Scan for the cell matching the given text and deliver its (X, Y) coordinate at center. 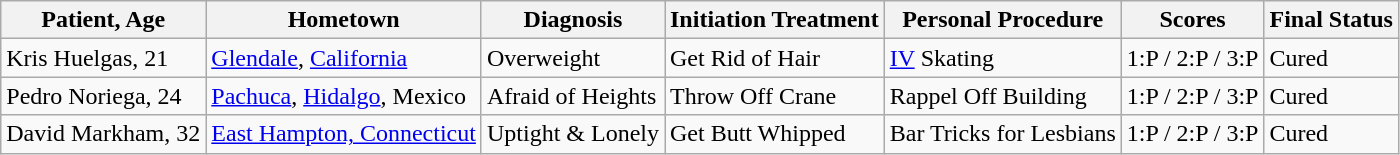
Patient, Age (104, 20)
Personal Procedure (1002, 20)
IV Skating (1002, 58)
Pachuca, Hidalgo, Mexico (344, 96)
Bar Tricks for Lesbians (1002, 134)
Throw Off Crane (774, 96)
Final Status (1331, 20)
Glendale, California (344, 58)
Diagnosis (572, 20)
Afraid of Heights (572, 96)
Get Butt Whipped (774, 134)
Overweight (572, 58)
Get Rid of Hair (774, 58)
Pedro Noriega, 24 (104, 96)
Rappel Off Building (1002, 96)
Uptight & Lonely (572, 134)
East Hampton, Connecticut (344, 134)
Initiation Treatment (774, 20)
Kris Huelgas, 21 (104, 58)
David Markham, 32 (104, 134)
Hometown (344, 20)
Scores (1192, 20)
